Search for the cell housing the specified text and yield its (x, y) center coordinate. 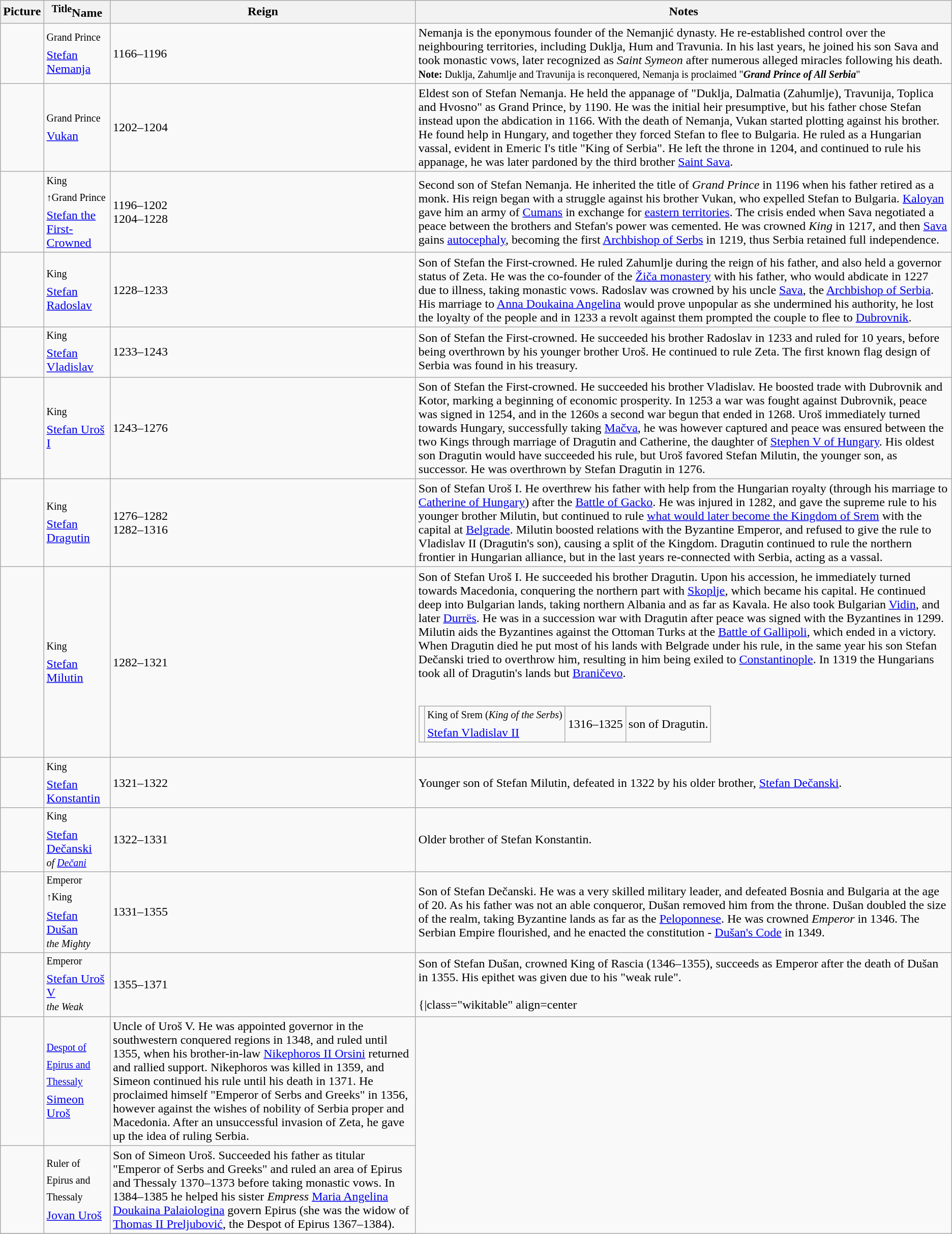
1166–1196 (263, 53)
1355–1371 (263, 984)
KingStefan Vladislav (77, 352)
Notes (683, 12)
Older brother of Stefan Konstantin. (683, 840)
1243–1276 (263, 428)
KingStefan Radoslav (77, 289)
Picture (22, 12)
EmperorStefan Uroš Vthe Weak (77, 984)
KingStefan Dečanskiof Dečani (77, 840)
1196–12021204–1228 (263, 212)
1233–1243 (263, 352)
Despot of Epirus and ThessalySimeon Uroš (77, 1081)
1282–1321 (263, 662)
KingStefan Uroš I (77, 428)
Younger son of Stefan Milutin, defeated in 1322 by his older brother, Stefan Dečanski. (683, 782)
1331–1355 (263, 912)
1322–1331 (263, 840)
1202–1204 (263, 127)
1316–1325 (595, 724)
TitleName (77, 12)
King↑Grand PrinceStefan the First-Crowned (77, 212)
1228–1233 (263, 289)
Grand PrinceStefan Nemanja (77, 53)
KingStefan Milutin (77, 662)
Grand PrinceVukan (77, 127)
Ruler of Epirus and ThessalyJovan Uroš (77, 1189)
Emperor↑KingStefan Dušanthe Mighty (77, 912)
King Stefan Konstantin (77, 782)
King of Srem (King of the Serbs)Stefan Vladislav II (495, 724)
1321–1322 (263, 782)
Reign (263, 12)
son of Dragutin. (668, 724)
KingStefan Dragutin (77, 523)
1276–12821282–1316 (263, 523)
